Search for the cell housing the specified text and yield its [X, Y] center coordinate. 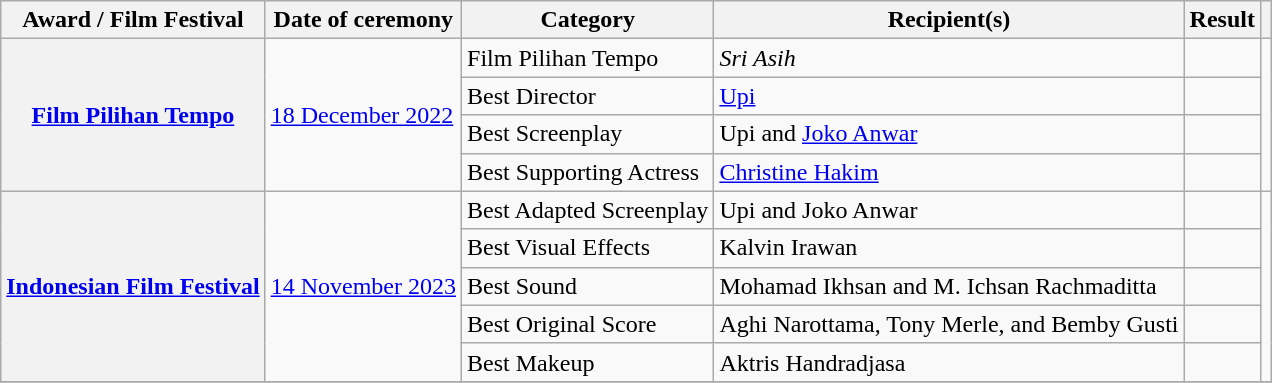
Best Supporting Actress [588, 172]
Best Visual Effects [588, 248]
Aktris Handradjasa [949, 362]
14 November 2023 [363, 286]
Award / Film Festival [133, 20]
Recipient(s) [949, 20]
Date of ceremony [363, 20]
Best Original Score [588, 324]
Result [1222, 20]
Best Adapted Screenplay [588, 210]
Upi [949, 96]
Indonesian Film Festival [133, 286]
Sri Asih [949, 58]
Aghi Narottama, Tony Merle, and Bemby Gusti [949, 324]
Best Screenplay [588, 134]
Mohamad Ikhsan and M. Ichsan Rachmaditta [949, 286]
Best Director [588, 96]
Best Makeup [588, 362]
Kalvin Irawan [949, 248]
18 December 2022 [363, 115]
Category [588, 20]
Best Sound [588, 286]
Christine Hakim [949, 172]
